Find where the given text appears and provide that cell's center as [X, Y] coordinate. 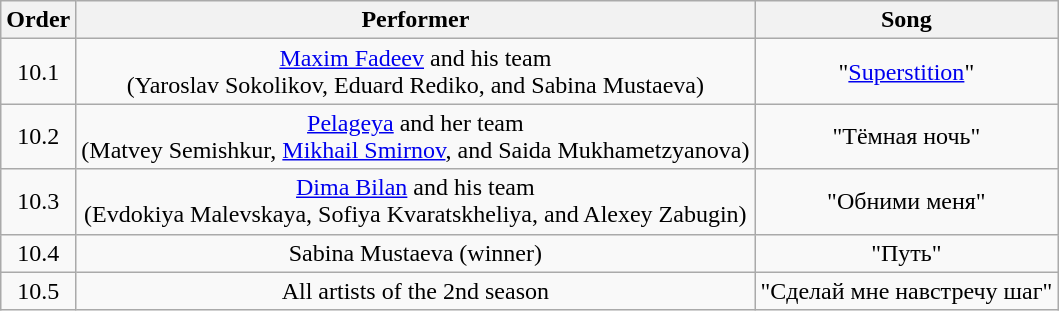
Dima Bilan and his team (Evdokiya Malevskaya, Sofiya Kvaratskheliya, and Alexey Zabugin) [416, 202]
Song [906, 20]
Sabina Mustaeva (winner) [416, 253]
Maxim Fadeev and his team (Yaroslav Sokolikov, Eduard Rediko, and Sabina Mustaeva) [416, 72]
"Сделай мне навстречу шаг" [906, 291]
10.3 [38, 202]
Order [38, 20]
Pelageya and her team (Matvey Semishkur, Mikhail Smirnov, and Saida Mukhametzyanova) [416, 136]
"Обними меня" [906, 202]
10.1 [38, 72]
Performer [416, 20]
All artists of the 2nd season [416, 291]
10.5 [38, 291]
10.2 [38, 136]
10.4 [38, 253]
"Тёмная ночь" [906, 136]
"Путь" [906, 253]
"Superstition" [906, 72]
